Identify which cell holds the provided text, then report its (X, Y) central coordinate. 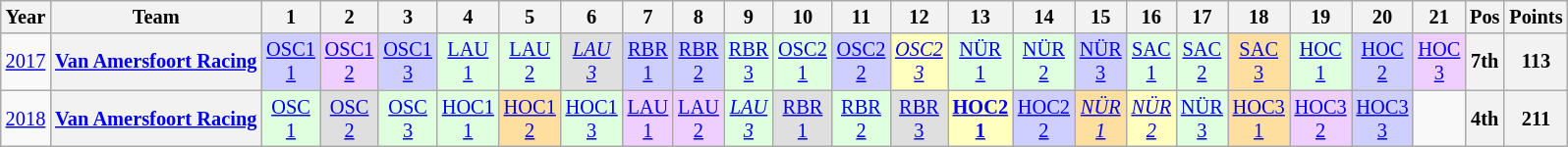
7th (1484, 62)
21 (1438, 17)
20 (1383, 17)
OSC3 (408, 119)
OSC11 (291, 62)
Points (1536, 17)
11 (862, 17)
16 (1151, 17)
2018 (26, 119)
113 (1536, 62)
OSC22 (862, 62)
1 (291, 17)
OSC12 (350, 62)
HOC33 (1383, 119)
OSC13 (408, 62)
HOC22 (1043, 119)
HOC1 (1320, 62)
13 (980, 17)
4 (468, 17)
OSC23 (919, 62)
HOC31 (1260, 119)
SAC1 (1151, 62)
HOC12 (531, 119)
14 (1043, 17)
2017 (26, 62)
3 (408, 17)
2 (350, 17)
OSC21 (803, 62)
19 (1320, 17)
4th (1484, 119)
10 (803, 17)
HOC21 (980, 119)
8 (699, 17)
OSC1 (291, 119)
17 (1203, 17)
HOC3 (1438, 62)
Team (155, 17)
SAC3 (1260, 62)
Year (26, 17)
6 (591, 17)
18 (1260, 17)
5 (531, 17)
HOC11 (468, 119)
15 (1100, 17)
HOC2 (1383, 62)
HOC32 (1320, 119)
Pos (1484, 17)
OSC2 (350, 119)
12 (919, 17)
SAC2 (1203, 62)
HOC13 (591, 119)
9 (749, 17)
211 (1536, 119)
7 (648, 17)
